From the cell containing the given text, extract its center point as (X, Y) coordinate. 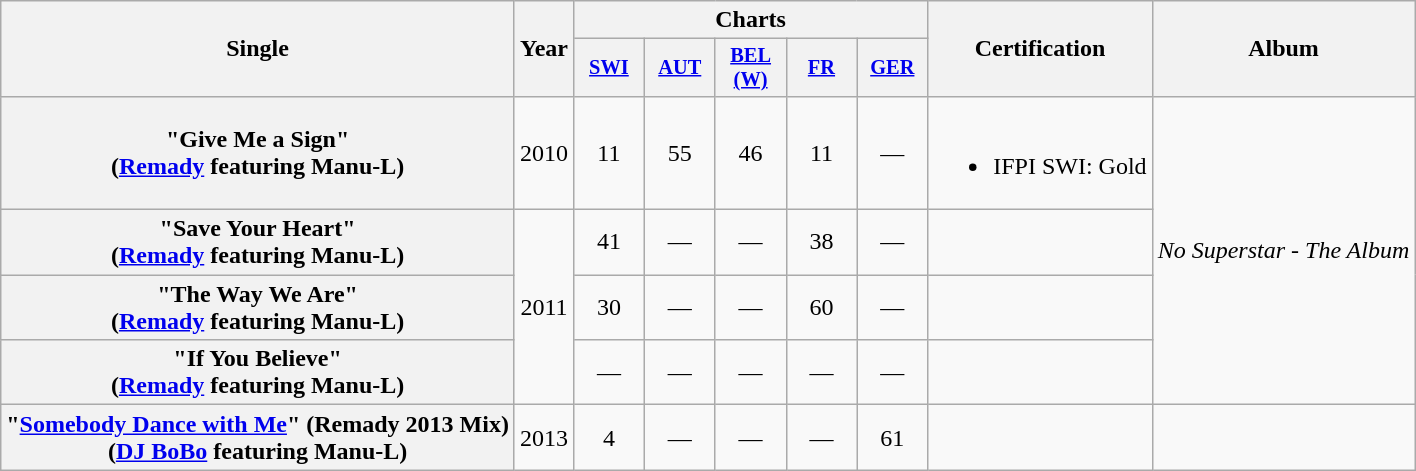
SWI (608, 68)
2011 (544, 308)
Album (1284, 49)
No Superstar - The Album (1284, 250)
AUT (680, 68)
60 (822, 308)
61 (892, 438)
38 (822, 242)
"If You Believe"(Remady featuring Manu-L) (258, 372)
"The Way We Are"(Remady featuring Manu-L) (258, 308)
BEL(W) (750, 68)
FR (822, 68)
30 (608, 308)
41 (608, 242)
Charts (750, 20)
"Save Your Heart"(Remady featuring Manu-L) (258, 242)
46 (750, 152)
Certification (1040, 49)
55 (680, 152)
4 (608, 438)
Single (258, 49)
2013 (544, 438)
GER (892, 68)
"Somebody Dance with Me" (Remady 2013 Mix)(DJ BoBo featuring Manu-L) (258, 438)
2010 (544, 152)
"Give Me a Sign"(Remady featuring Manu-L) (258, 152)
Year (544, 49)
IFPI SWI: Gold (1040, 152)
